Provide the (x, y) coordinate of the cell's center where the given text is located.  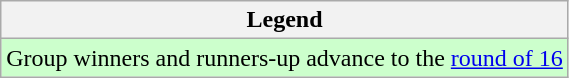
Legend (285, 20)
Group winners and runners-up advance to the round of 16 (285, 58)
